Provide the (x, y) coordinate of the cell's center where the given text is located.  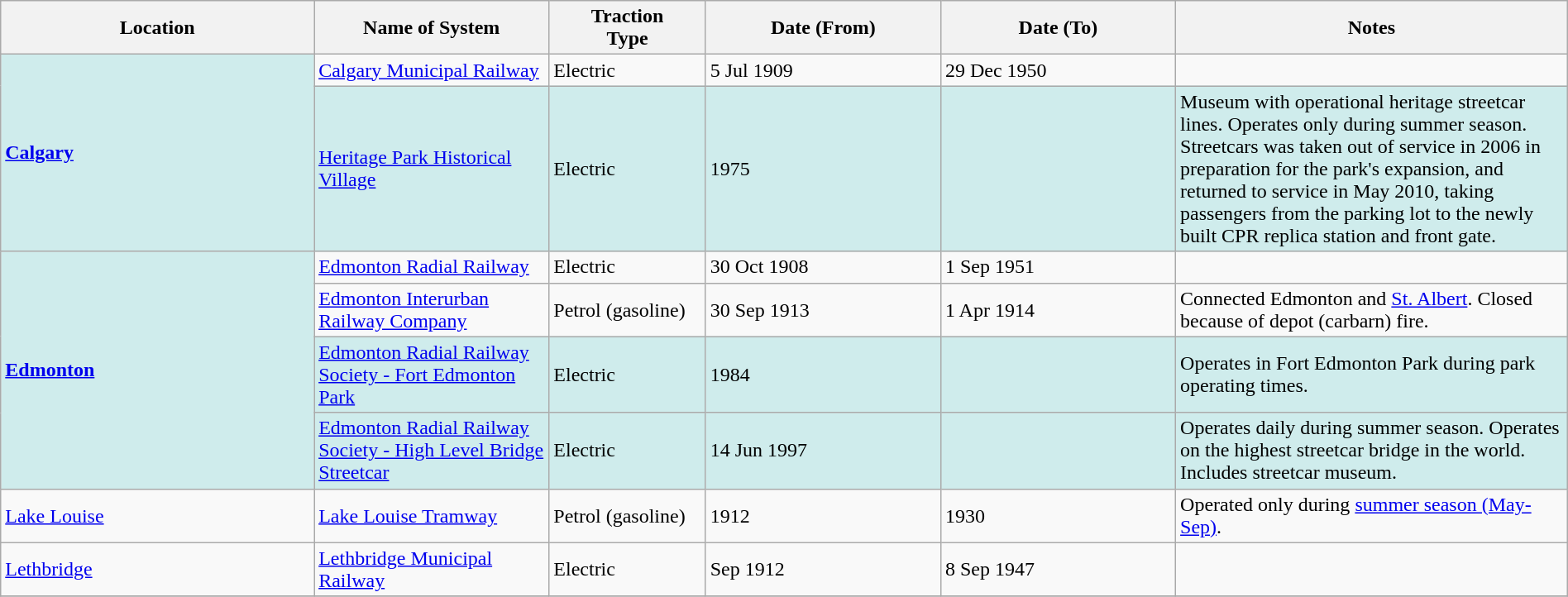
Name of System (432, 28)
Edmonton Radial Railway Society - Fort Edmonton Park (432, 375)
Edmonton Interurban Railway Company (432, 309)
Date (From) (823, 28)
1984 (823, 375)
Operates in Fort Edmonton Park during park operating times. (1372, 375)
Lethbridge (157, 569)
Calgary (157, 153)
1975 (823, 169)
Date (To) (1058, 28)
1912 (823, 516)
Notes (1372, 28)
1 Sep 1951 (1058, 267)
Calgary Municipal Railway (432, 70)
Lake Louise (157, 516)
Operated only during summer season (May-Sep). (1372, 516)
1 Apr 1914 (1058, 309)
Sep 1912 (823, 569)
Operates daily during summer season. Operates on the highest streetcar bridge in the world. Includes streetcar museum. (1372, 451)
30 Sep 1913 (823, 309)
Lethbridge Municipal Railway (432, 569)
Edmonton Radial Railway Society - High Level Bridge Streetcar (432, 451)
5 Jul 1909 (823, 70)
14 Jun 1997 (823, 451)
TractionType (627, 28)
8 Sep 1947 (1058, 569)
Heritage Park Historical Village (432, 169)
Connected Edmonton and St. Albert. Closed because of depot (carbarn) fire. (1372, 309)
29 Dec 1950 (1058, 70)
Edmonton Radial Railway (432, 267)
1930 (1058, 516)
Edmonton (157, 370)
Lake Louise Tramway (432, 516)
Location (157, 28)
30 Oct 1908 (823, 267)
